Detect which cell encompasses the target text, then output its [x, y] center coordinate. 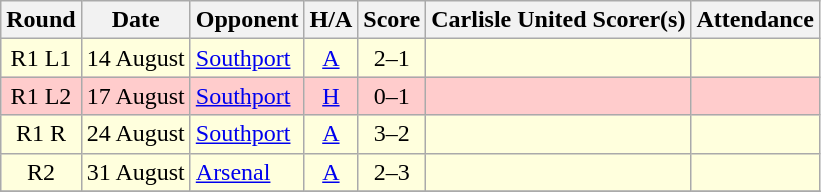
17 August [136, 96]
14 August [136, 58]
2–1 [392, 58]
R2 [41, 172]
Date [136, 20]
0–1 [392, 96]
Carlisle United Scorer(s) [558, 20]
H [331, 96]
Attendance [755, 20]
Arsenal [247, 172]
Round [41, 20]
24 August [136, 134]
H/A [331, 20]
Opponent [247, 20]
R1 L2 [41, 96]
R1 R [41, 134]
31 August [136, 172]
2–3 [392, 172]
Score [392, 20]
3–2 [392, 134]
R1 L1 [41, 58]
